Return (X, Y) of the center of cell containing provided text 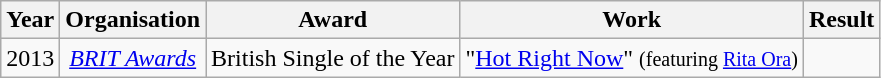
"Hot Right Now" (featuring Rita Ora) (632, 58)
Organisation (133, 20)
Result (841, 20)
Year (30, 20)
Work (632, 20)
British Single of the Year (333, 58)
2013 (30, 58)
Award (333, 20)
BRIT Awards (133, 58)
